Identify which cell holds the provided text, then report its [X, Y] central coordinate. 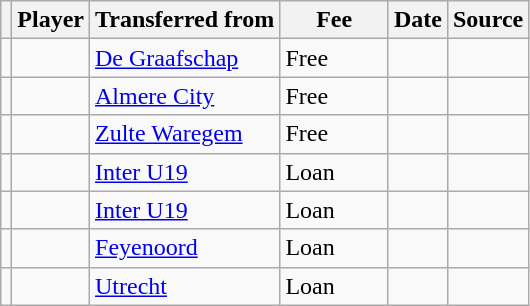
De Graafschap [185, 58]
Source [488, 20]
Fee [334, 20]
Feyenoord [185, 248]
Date [418, 20]
Almere City [185, 96]
Transferred from [185, 20]
Zulte Waregem [185, 134]
Player [51, 20]
Utrecht [185, 286]
